Provide the [X, Y] coordinate of the cell's center where the given text is located.  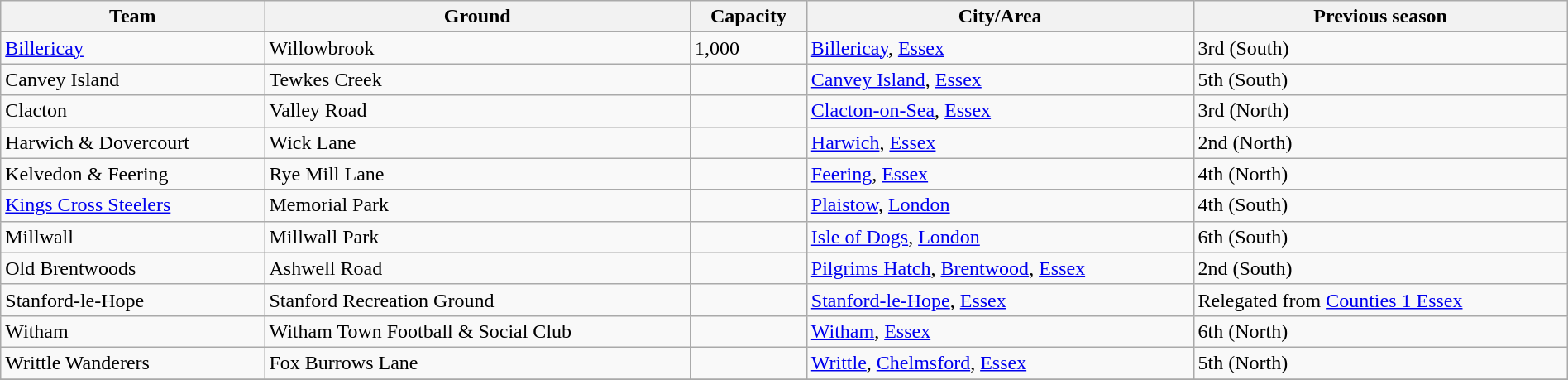
Millwall Park [478, 237]
City/Area [1000, 17]
Capacity [748, 17]
1,000 [748, 48]
Kelvedon & Feering [132, 174]
Stanford Recreation Ground [478, 300]
Relegated from Counties 1 Essex [1380, 300]
6th (South) [1380, 237]
Ashwell Road [478, 268]
Clacton-on-Sea, Essex [1000, 111]
Billericay [132, 48]
Witham Town Football & Social Club [478, 331]
Fox Burrows Lane [478, 363]
3rd (South) [1380, 48]
Harwich, Essex [1000, 142]
2nd (South) [1380, 268]
Wick Lane [478, 142]
Witham [132, 331]
Valley Road [478, 111]
Tewkes Creek [478, 79]
4th (South) [1380, 205]
Team [132, 17]
Witham, Essex [1000, 331]
Ground [478, 17]
Plaistow, London [1000, 205]
Millwall [132, 237]
2nd (North) [1380, 142]
5th (North) [1380, 363]
Rye Mill Lane [478, 174]
Old Brentwoods [132, 268]
5th (South) [1380, 79]
Clacton [132, 111]
Memorial Park [478, 205]
Canvey Island [132, 79]
Isle of Dogs, London [1000, 237]
Canvey Island, Essex [1000, 79]
Harwich & Dovercourt [132, 142]
Billericay, Essex [1000, 48]
Writtle, Chelmsford, Essex [1000, 363]
Willowbrook [478, 48]
Pilgrims Hatch, Brentwood, Essex [1000, 268]
Stanford-le-Hope [132, 300]
Stanford-le-Hope, Essex [1000, 300]
Writtle Wanderers [132, 363]
4th (North) [1380, 174]
Feering, Essex [1000, 174]
6th (North) [1380, 331]
Previous season [1380, 17]
Kings Cross Steelers [132, 205]
3rd (North) [1380, 111]
